Determine the (x, y) coordinate at the center of the cell enclosing the given text.  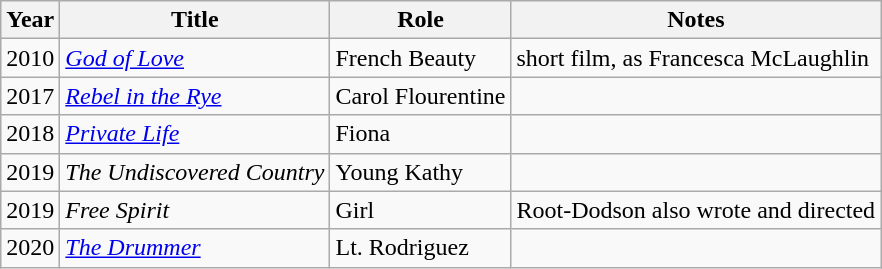
short film, as Francesca McLaughlin (696, 58)
2018 (30, 134)
Carol Flourentine (420, 96)
Year (30, 20)
French Beauty (420, 58)
Title (195, 20)
2020 (30, 248)
Rebel in the Rye (195, 96)
2010 (30, 58)
Young Kathy (420, 172)
Free Spirit (195, 210)
Notes (696, 20)
Girl (420, 210)
Role (420, 20)
The Undiscovered Country (195, 172)
Private Life (195, 134)
Fiona (420, 134)
God of Love (195, 58)
Root-Dodson also wrote and directed (696, 210)
The Drummer (195, 248)
2017 (30, 96)
Lt. Rodriguez (420, 248)
